Return [X, Y] of the center of cell containing provided text 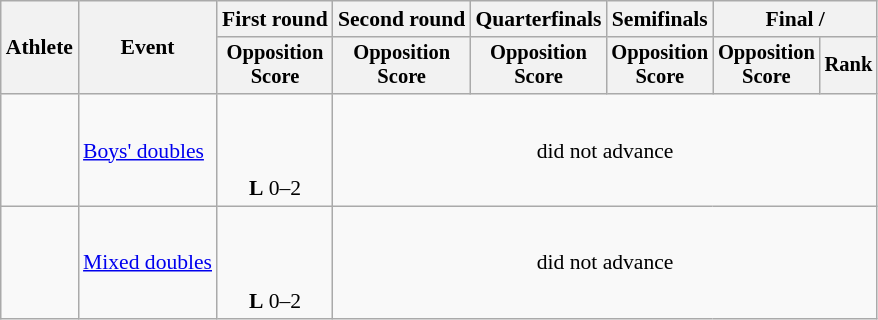
Rank [849, 66]
Semifinals [660, 19]
First round [275, 19]
Boys' doubles [148, 150]
Athlete [40, 48]
Quarterfinals [538, 19]
Second round [402, 19]
Final / [795, 19]
Mixed doubles [148, 263]
Event [148, 48]
